For the text-containing cell, return its midpoint in (x, y) coordinate format. 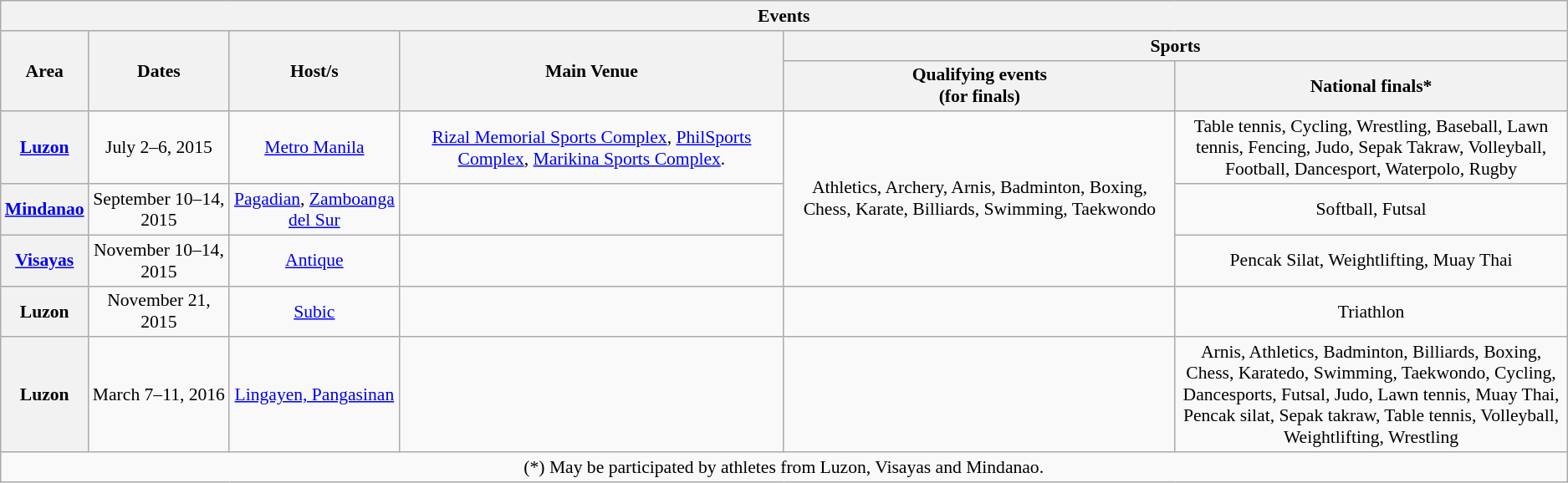
Events (784, 16)
Main Venue (592, 72)
November 21, 2015 (159, 311)
Dates (159, 72)
Triathlon (1371, 311)
Antique (314, 261)
Pagadian, Zamboanga del Sur (314, 209)
Visayas (45, 261)
Qualifying events(for finals) (979, 85)
Rizal Memorial Sports Complex, PhilSports Complex, Marikina Sports Complex. (592, 149)
Area (45, 72)
Metro Manila (314, 149)
Athletics, Archery, Arnis, Badminton, Boxing, Chess, Karate, Billiards, Swimming, Taekwondo (979, 199)
Pencak Silat, Weightlifting, Muay Thai (1371, 261)
Softball, Futsal (1371, 209)
Table tennis, Cycling, Wrestling, Baseball, Lawn tennis, Fencing, Judo, Sepak Takraw, Volleyball, Football, Dancesport, Waterpolo, Rugby (1371, 149)
July 2–6, 2015 (159, 149)
(*) May be participated by athletes from Luzon, Visayas and Mindanao. (784, 467)
September 10–14, 2015 (159, 209)
Host/s (314, 72)
National finals* (1371, 85)
Sports (1175, 46)
Mindanao (45, 209)
Lingayen, Pangasinan (314, 395)
Subic (314, 311)
March 7–11, 2016 (159, 395)
November 10–14, 2015 (159, 261)
